Output the [x, y] coordinate of the center of the cell containing the given text.  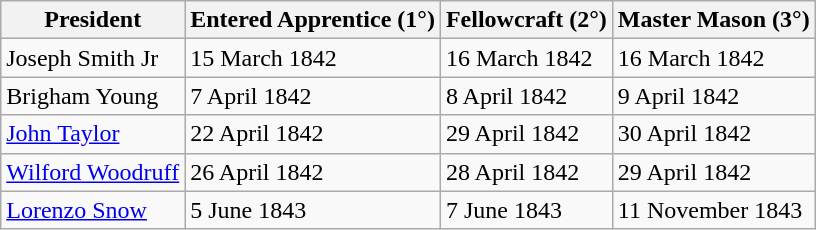
15 March 1842 [313, 58]
28 April 1842 [526, 172]
11 November 1843 [714, 210]
30 April 1842 [714, 134]
9 April 1842 [714, 96]
Joseph Smith Jr [93, 58]
John Taylor [93, 134]
7 April 1842 [313, 96]
Brigham Young [93, 96]
Wilford Woodruff [93, 172]
7 June 1843 [526, 210]
5 June 1843 [313, 210]
26 April 1842 [313, 172]
Entered Apprentice (1°) [313, 20]
President [93, 20]
Fellowcraft (2°) [526, 20]
22 April 1842 [313, 134]
Lorenzo Snow [93, 210]
8 April 1842 [526, 96]
Master Mason (3°) [714, 20]
